Provide the (X, Y) coordinate of the cell's center where the given text is located.  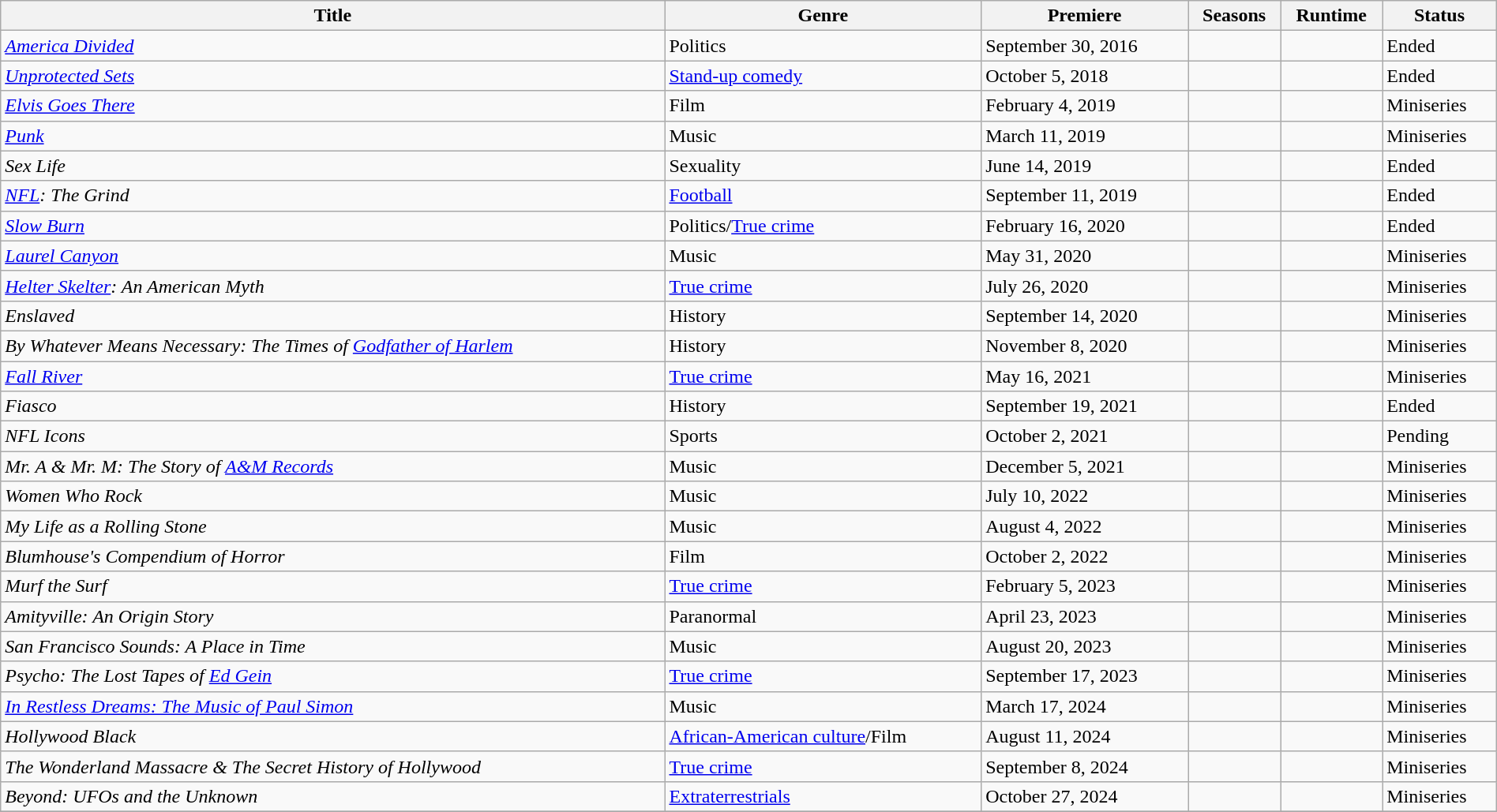
Premiere (1085, 16)
September 11, 2019 (1085, 196)
Extraterrestrials (823, 796)
African-American culture/Film (823, 736)
Sports (823, 436)
Laurel Canyon (333, 256)
Mr. A & Mr. M: The Story of A&M Records (333, 466)
Psycho: The Lost Tapes of Ed Gein (333, 676)
July 26, 2020 (1085, 286)
August 20, 2023 (1085, 646)
October 2, 2021 (1085, 436)
America Divided (333, 46)
July 10, 2022 (1085, 496)
Amityville: An Origin Story (333, 616)
Genre (823, 16)
Politics (823, 46)
The Wonderland Massacre & The Secret History of Hollywood (333, 766)
Slow Burn (333, 226)
August 11, 2024 (1085, 736)
Pending (1440, 436)
NFL: The Grind (333, 196)
Women Who Rock (333, 496)
My Life as a Rolling Stone (333, 526)
Enslaved (333, 316)
March 17, 2024 (1085, 706)
May 16, 2021 (1085, 376)
October 5, 2018 (1085, 76)
February 4, 2019 (1085, 106)
September 14, 2020 (1085, 316)
By Whatever Means Necessary: The Times of Godfather of Harlem (333, 346)
Murf the Surf (333, 586)
Unprotected Sets (333, 76)
September 19, 2021 (1085, 406)
Hollywood Black (333, 736)
Paranormal (823, 616)
Fall River (333, 376)
Sex Life (333, 166)
November 8, 2020 (1085, 346)
February 5, 2023 (1085, 586)
April 23, 2023 (1085, 616)
Fiasco (333, 406)
October 27, 2024 (1085, 796)
Seasons (1233, 16)
Punk (333, 136)
Helter Skelter: An American Myth (333, 286)
Politics/True crime (823, 226)
Sexuality (823, 166)
February 16, 2020 (1085, 226)
NFL Icons (333, 436)
Runtime (1331, 16)
Football (823, 196)
In Restless Dreams: The Music of Paul Simon (333, 706)
September 8, 2024 (1085, 766)
Title (333, 16)
May 31, 2020 (1085, 256)
September 17, 2023 (1085, 676)
San Francisco Sounds: A Place in Time (333, 646)
June 14, 2019 (1085, 166)
Stand-up comedy (823, 76)
December 5, 2021 (1085, 466)
Elvis Goes There (333, 106)
Beyond: UFOs and the Unknown (333, 796)
Blumhouse's Compendium of Horror (333, 556)
March 11, 2019 (1085, 136)
Status (1440, 16)
September 30, 2016 (1085, 46)
October 2, 2022 (1085, 556)
August 4, 2022 (1085, 526)
